Output the (x, y) coordinate of the center of the cell containing the given text.  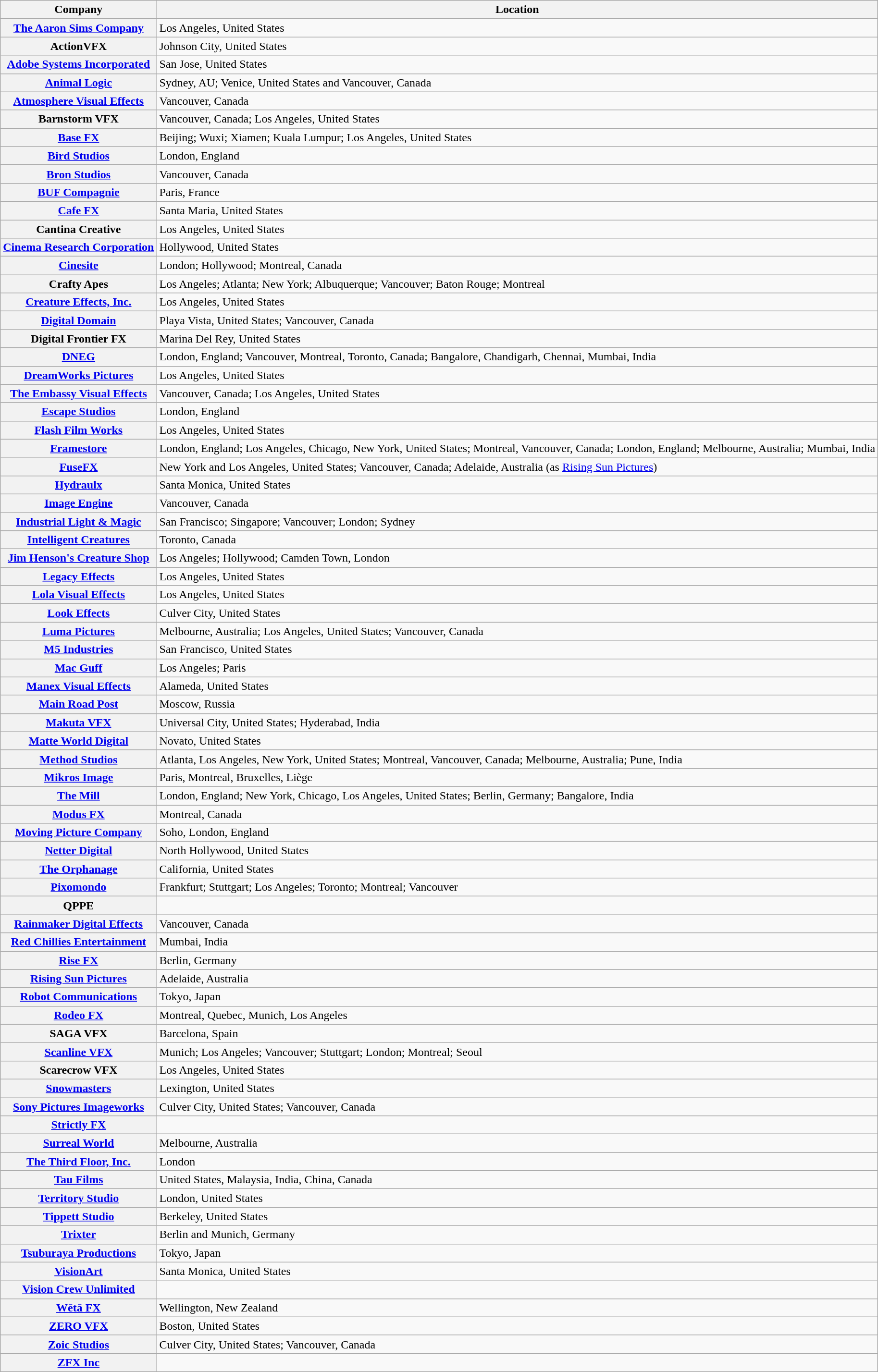
San Francisco; Singapore; Vancouver; London; Sydney (517, 521)
Escape Studios (79, 412)
The Aaron Sims Company (79, 28)
Tippett Studio (79, 1216)
London (517, 1162)
Playa Vista, United States; Vancouver, Canada (517, 320)
Rise FX (79, 960)
Red Chillies Entertainment (79, 942)
VisionArt (79, 1271)
ZERO VFX (79, 1326)
London, England; New York, Chicago, Los Angeles, United States; Berlin, Germany; Bangalore, India (517, 796)
Legacy Effects (79, 576)
Manex Visual Effects (79, 686)
SAGA VFX (79, 1033)
DreamWorks Pictures (79, 375)
Main Road Post (79, 704)
QPPE (79, 906)
Mac Guff (79, 668)
Modus FX (79, 814)
Hydraulx (79, 485)
Digital Frontier FX (79, 339)
Rodeo FX (79, 1015)
Wētā FX (79, 1308)
Barnstorm VFX (79, 119)
Vision Crew Unlimited (79, 1289)
Sydney, AU; Venice, United States and Vancouver, Canada (517, 83)
Company (79, 10)
Mumbai, India (517, 942)
Sony Pictures Imageworks (79, 1106)
Santa Maria, United States (517, 210)
Jim Henson's Creature Shop (79, 558)
Melbourne, Australia (517, 1143)
Method Studios (79, 759)
ActionVFX (79, 46)
Bird Studios (79, 156)
Frankfurt; Stuttgart; Los Angeles; Toronto; Montreal; Vancouver (517, 887)
Netter Digital (79, 851)
Flash Film Works (79, 430)
Berlin and Munich, Germany (517, 1235)
Paris, France (517, 192)
Los Angeles; Atlanta; New York; Albuquerque; Vancouver; Baton Rouge; Montreal (517, 284)
Look Effects (79, 613)
FuseFX (79, 466)
Barcelona, Spain (517, 1033)
Berkeley, United States (517, 1216)
California, United States (517, 869)
Scarecrow VFX (79, 1070)
Tsuburaya Productions (79, 1253)
North Hollywood, United States (517, 851)
San Jose, United States (517, 64)
Cafe FX (79, 210)
Animal Logic (79, 83)
Novato, United States (517, 741)
Crafty Apes (79, 284)
Mikros Image (79, 777)
Image Engine (79, 503)
Creature Effects, Inc. (79, 302)
Beijing; Wuxi; Xiamen; Kuala Lumpur; Los Angeles, United States (517, 137)
Territory Studio (79, 1198)
The Mill (79, 796)
Trixter (79, 1235)
Melbourne, Australia; Los Angeles, United States; Vancouver, Canada (517, 631)
Adobe Systems Incorporated (79, 64)
Snowmasters (79, 1088)
Matte World Digital (79, 741)
Digital Domain (79, 320)
Rising Sun Pictures (79, 979)
Tau Films (79, 1180)
Location (517, 10)
Zoic Studios (79, 1344)
Industrial Light & Magic (79, 521)
Cantina Creative (79, 229)
Moscow, Russia (517, 704)
Lola Visual Effects (79, 595)
United States, Malaysia, India, China, Canada (517, 1180)
Paris, Montreal, Bruxelles, Liège (517, 777)
The Embassy Visual Effects (79, 393)
Moving Picture Company (79, 833)
Johnson City, United States (517, 46)
London, England; Los Angeles, Chicago, New York, United States; Montreal, Vancouver, Canada; London, England; Melbourne, Australia; Mumbai, India (517, 448)
Pixomondo (79, 887)
DNEG (79, 357)
Wellington, New Zealand (517, 1308)
Los Angeles; Paris (517, 668)
Montreal, Quebec, Munich, Los Angeles (517, 1015)
Lexington, United States (517, 1088)
Adelaide, Australia (517, 979)
Atmosphere Visual Effects (79, 101)
Toronto, Canada (517, 540)
Berlin, Germany (517, 960)
Strictly FX (79, 1125)
Bron Studios (79, 174)
Montreal, Canada (517, 814)
Makuta VFX (79, 723)
London; Hollywood; Montreal, Canada (517, 266)
Los Angeles; Hollywood; Camden Town, London (517, 558)
Scanline VFX (79, 1052)
Soho, London, England (517, 833)
Hollywood, United States (517, 247)
Base FX (79, 137)
Munich; Los Angeles; Vancouver; Stuttgart; London; Montreal; Seoul (517, 1052)
Framestore (79, 448)
Marina Del Rey, United States (517, 339)
The Third Floor, Inc. (79, 1162)
Boston, United States (517, 1326)
New York and Los Angeles, United States; Vancouver, Canada; Adelaide, Australia (as Rising Sun Pictures) (517, 466)
BUF Compagnie (79, 192)
ZFX Inc (79, 1362)
Surreal World (79, 1143)
Culver City, United States (517, 613)
Robot Communications (79, 997)
Rainmaker Digital Effects (79, 924)
Intelligent Creatures (79, 540)
Cinema Research Corporation (79, 247)
The Orphanage (79, 869)
San Francisco, United States (517, 649)
Atlanta, Los Angeles, New York, United States; Montreal, Vancouver, Canada; Melbourne, Australia; Pune, India (517, 759)
Universal City, United States; Hyderabad, India (517, 723)
London, United States (517, 1198)
London, England; Vancouver, Montreal, Toronto, Canada; Bangalore, Chandigarh, Chennai, Mumbai, India (517, 357)
Cinesite (79, 266)
Alameda, United States (517, 686)
M5 Industries (79, 649)
Luma Pictures (79, 631)
